Return the [X, Y] coordinate for the center point of the cell that contains the specified text.  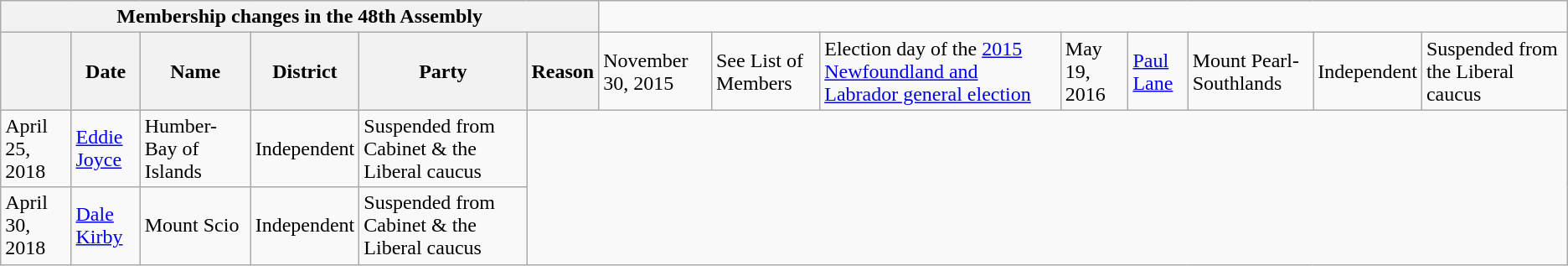
Eddie Joyce [106, 149]
April 25, 2018 [36, 149]
Party [443, 71]
May 19, 2016 [1094, 71]
Paul Lane [1158, 71]
Humber-Bay of Islands [195, 149]
Name [195, 71]
Suspended from the Liberal caucus [1494, 71]
Dale Kirby [106, 226]
Reason [563, 71]
Membership changes in the 48th Assembly [300, 17]
Mount Pearl-Southlands [1251, 71]
See List of Members [766, 71]
April 30, 2018 [36, 226]
Mount Scio [195, 226]
Date [106, 71]
November 30, 2015 [655, 71]
District [305, 71]
Election day of the 2015 Newfoundland and Labrador general election [941, 71]
